Detect which cell encompasses the target text, then output its (X, Y) center coordinate. 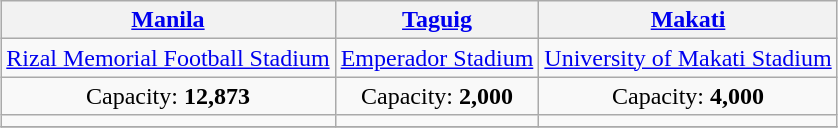
Capacity: 2,000 (437, 96)
Rizal Memorial Football Stadium (168, 58)
Makati (688, 20)
Capacity: 4,000 (688, 96)
Emperador Stadium (437, 58)
Capacity: 12,873 (168, 96)
Manila (168, 20)
University of Makati Stadium (688, 58)
Taguig (437, 20)
